Locate the cell with the specified text and output its (X, Y) center coordinate. 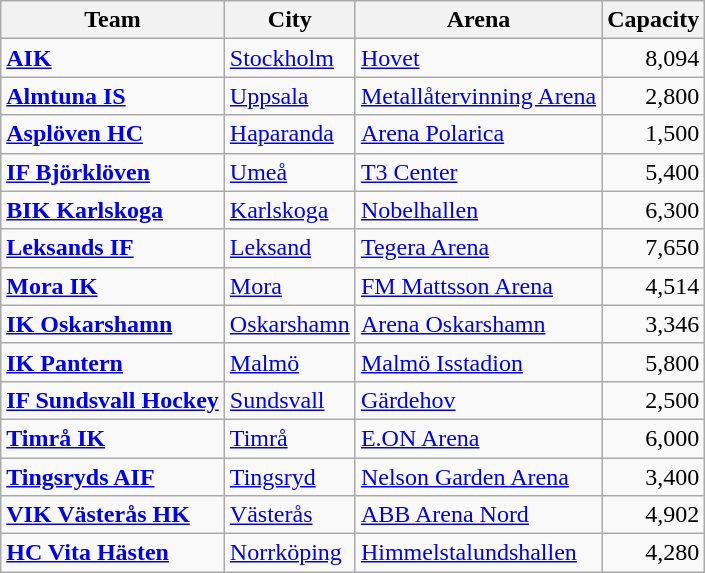
3,400 (654, 477)
Hovet (478, 58)
Almtuna IS (113, 96)
Nobelhallen (478, 210)
Leksand (290, 248)
Mora IK (113, 286)
T3 Center (478, 172)
Arena (478, 20)
E.ON Arena (478, 438)
3,346 (654, 324)
Gärdehov (478, 400)
Timrå (290, 438)
HC Vita Hästen (113, 553)
City (290, 20)
8,094 (654, 58)
Leksands IF (113, 248)
Oskarshamn (290, 324)
Mora (290, 286)
IK Pantern (113, 362)
Malmö (290, 362)
4,280 (654, 553)
Team (113, 20)
Norrköping (290, 553)
Sundsvall (290, 400)
6,300 (654, 210)
Uppsala (290, 96)
Haparanda (290, 134)
Arena Oskarshamn (478, 324)
Nelson Garden Arena (478, 477)
Arena Polarica (478, 134)
2,800 (654, 96)
Umeå (290, 172)
Himmelstalundshallen (478, 553)
Tegera Arena (478, 248)
ABB Arena Nord (478, 515)
Malmö Isstadion (478, 362)
Asplöven HC (113, 134)
IF Björklöven (113, 172)
Tingsryd (290, 477)
5,400 (654, 172)
Capacity (654, 20)
IK Oskarshamn (113, 324)
Tingsryds AIF (113, 477)
2,500 (654, 400)
4,902 (654, 515)
AIK (113, 58)
Metallåtervinning Arena (478, 96)
BIK Karlskoga (113, 210)
IF Sundsvall Hockey (113, 400)
1,500 (654, 134)
Karlskoga (290, 210)
5,800 (654, 362)
6,000 (654, 438)
7,650 (654, 248)
Stockholm (290, 58)
FM Mattsson Arena (478, 286)
4,514 (654, 286)
VIK Västerås HK (113, 515)
Västerås (290, 515)
Timrå IK (113, 438)
